Determine the [x, y] coordinate at the center of the cell enclosing the given text.  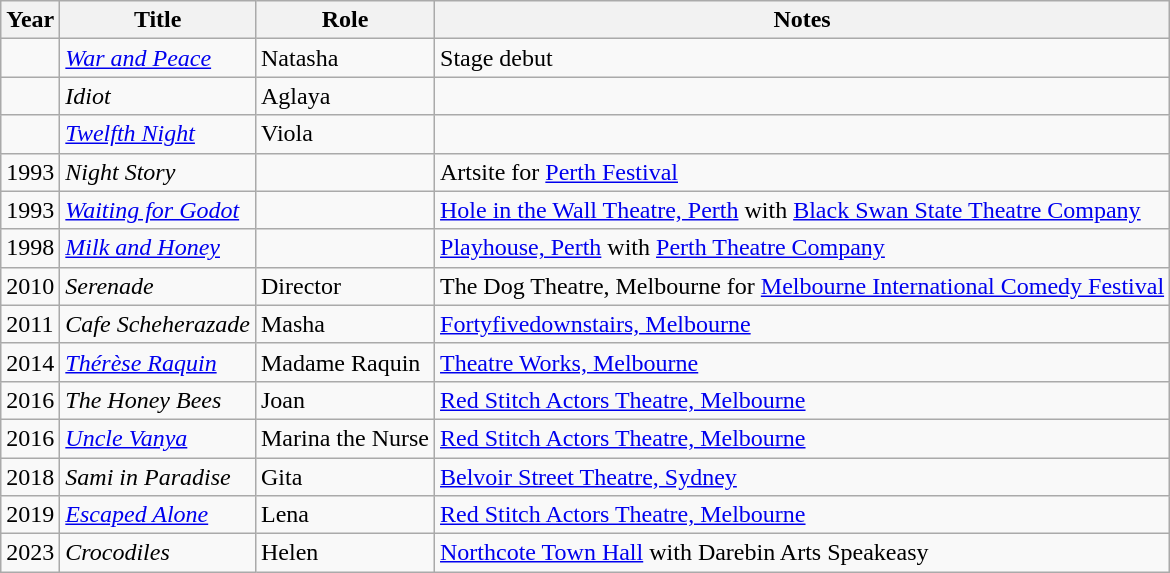
Thérèse Raquin [158, 362]
Crocodiles [158, 553]
2011 [30, 324]
Twelfth Night [158, 134]
Hole in the Wall Theatre, Perth with Black Swan State Theatre Company [802, 210]
Helen [344, 553]
Lena [344, 515]
Serenade [158, 286]
War and Peace [158, 58]
Aglaya [344, 96]
Title [158, 20]
Artsite for Perth Festival [802, 172]
Idiot [158, 96]
Stage debut [802, 58]
2014 [30, 362]
1998 [30, 248]
Marina the Nurse [344, 438]
Fortyfivedownstairs, Melbourne [802, 324]
Milk and Honey [158, 248]
Playhouse, Perth with Perth Theatre Company [802, 248]
Escaped Alone [158, 515]
2010 [30, 286]
Belvoir Street Theatre, Sydney [802, 477]
2019 [30, 515]
Natasha [344, 58]
Theatre Works, Melbourne [802, 362]
The Honey Bees [158, 400]
Northcote Town Hall with Darebin Arts Speakeasy [802, 553]
Viola [344, 134]
Gita [344, 477]
Madame Raquin [344, 362]
Masha [344, 324]
2023 [30, 553]
Cafe Scheherazade [158, 324]
Role [344, 20]
Sami in Paradise [158, 477]
The Dog Theatre, Melbourne for Melbourne International Comedy Festival [802, 286]
Director [344, 286]
2018 [30, 477]
Joan [344, 400]
Notes [802, 20]
Year [30, 20]
Waiting for Godot [158, 210]
Night Story [158, 172]
Uncle Vanya [158, 438]
